Search for the cell housing the specified text and yield its (x, y) center coordinate. 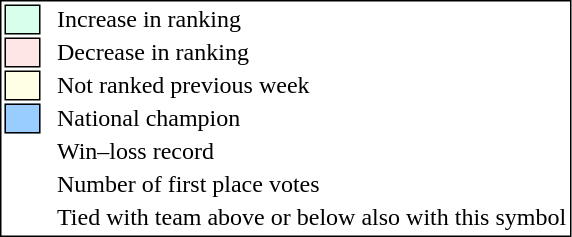
Increase in ranking (312, 19)
Win–loss record (312, 151)
Tied with team above or below also with this symbol (312, 217)
National champion (312, 119)
Decrease in ranking (312, 53)
Number of first place votes (312, 185)
Not ranked previous week (312, 85)
